Return the [X, Y] coordinate for the center point of the cell that contains the specified text.  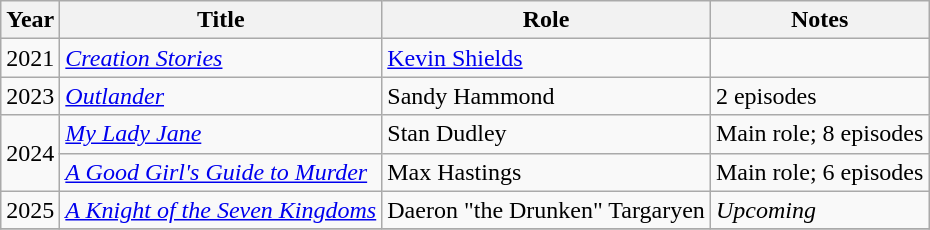
Role [546, 20]
2021 [30, 58]
Year [30, 20]
Outlander [221, 96]
Main role; 8 episodes [819, 134]
Max Hastings [546, 172]
2024 [30, 153]
Sandy Hammond [546, 96]
Stan Dudley [546, 134]
Daeron "the Drunken" Targaryen [546, 210]
2023 [30, 96]
Upcoming [819, 210]
My Lady Jane [221, 134]
Creation Stories [221, 58]
A Good Girl's Guide to Murder [221, 172]
Notes [819, 20]
Kevin Shields [546, 58]
A Knight of the Seven Kingdoms [221, 210]
Title [221, 20]
Main role; 6 episodes [819, 172]
2025 [30, 210]
2 episodes [819, 96]
